Capture the cell that displays the provided text and extract its [x, y] central coordinate. 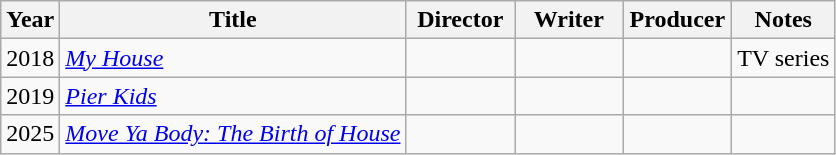
TV series [784, 58]
Move Ya Body: The Birth of House [233, 134]
2019 [30, 96]
2025 [30, 134]
My House [233, 58]
Producer [678, 20]
2018 [30, 58]
Year [30, 20]
Writer [570, 20]
Director [460, 20]
Notes [784, 20]
Pier Kids [233, 96]
Title [233, 20]
